Return [x, y] of the center of cell containing provided text 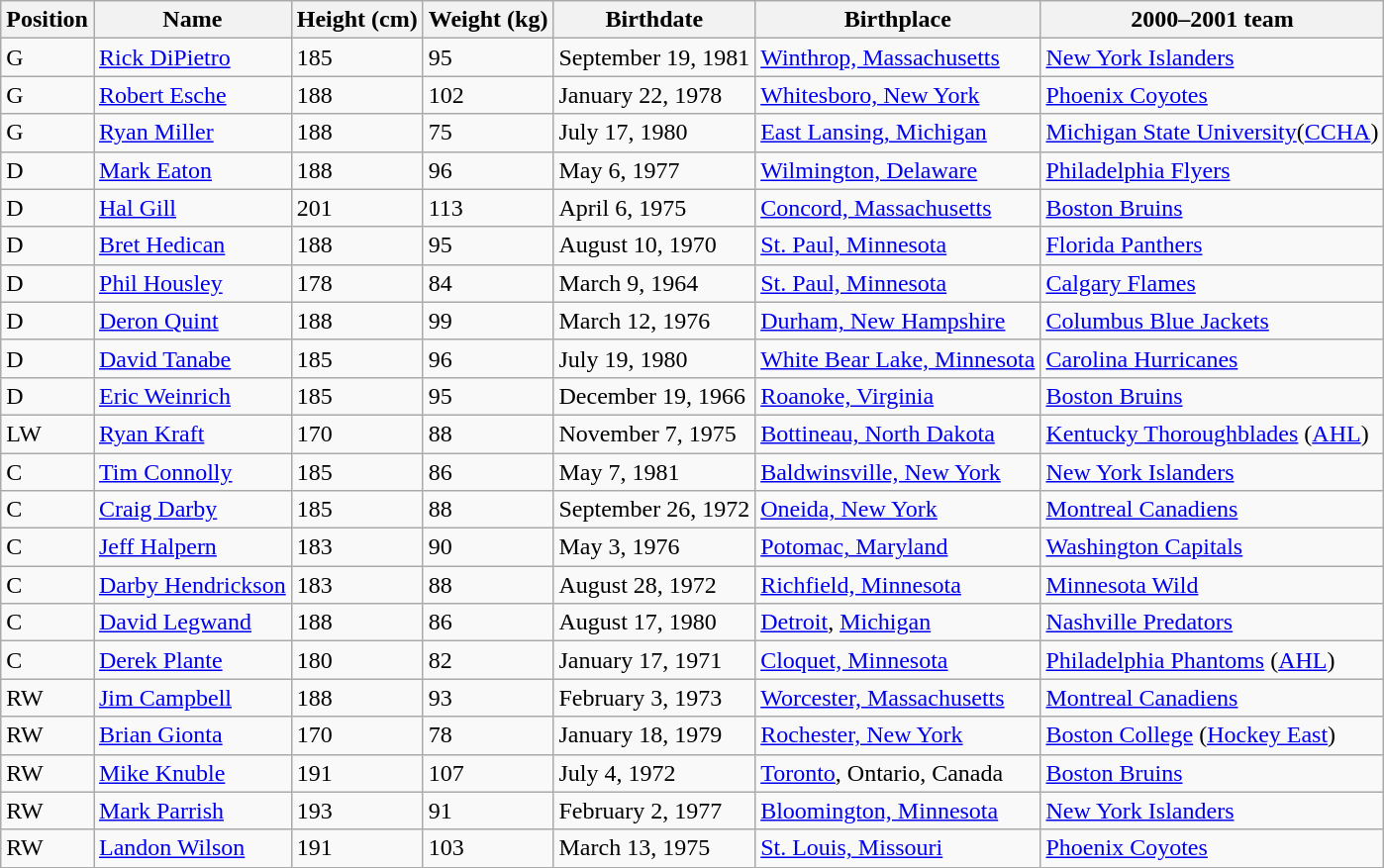
82 [488, 660]
March 13, 1975 [654, 848]
May 7, 1981 [654, 472]
Mark Eaton [192, 170]
January 22, 1978 [654, 95]
Ryan Miller [192, 133]
102 [488, 95]
Deron Quint [192, 321]
Bloomington, Minnesota [898, 811]
201 [356, 208]
Detroit, Michigan [898, 623]
178 [356, 283]
Eric Weinrich [192, 396]
90 [488, 547]
Rochester, New York [898, 735]
Roanoke, Virginia [898, 396]
193 [356, 811]
Baldwinsville, New York [898, 472]
Jim Campbell [192, 698]
May 3, 1976 [654, 547]
Wilmington, Delaware [898, 170]
Winthrop, Massachusetts [898, 57]
Name [192, 20]
Philadelphia Phantoms (AHL) [1212, 660]
September 19, 1981 [654, 57]
93 [488, 698]
107 [488, 773]
Whitesboro, New York [898, 95]
February 2, 1977 [654, 811]
Mark Parrish [192, 811]
Richfield, Minnesota [898, 585]
Washington Capitals [1212, 547]
Robert Esche [192, 95]
180 [356, 660]
Toronto, Ontario, Canada [898, 773]
St. Louis, Missouri [898, 848]
Florida Panthers [1212, 245]
Bottineau, North Dakota [898, 434]
April 6, 1975 [654, 208]
July 19, 1980 [654, 358]
Worcester, Massachusetts [898, 698]
113 [488, 208]
Phil Housley [192, 283]
January 17, 1971 [654, 660]
Cloquet, Minnesota [898, 660]
January 18, 1979 [654, 735]
Rick DiPietro [192, 57]
103 [488, 848]
Birthplace [898, 20]
84 [488, 283]
Bret Hedican [192, 245]
Landon Wilson [192, 848]
September 26, 1972 [654, 510]
Calgary Flames [1212, 283]
Position [48, 20]
July 4, 1972 [654, 773]
August 10, 1970 [654, 245]
Tim Connolly [192, 472]
2000–2001 team [1212, 20]
Brian Gionta [192, 735]
Carolina Hurricanes [1212, 358]
Hal Gill [192, 208]
David Legwand [192, 623]
75 [488, 133]
February 3, 1973 [654, 698]
Philadelphia Flyers [1212, 170]
November 7, 1975 [654, 434]
Kentucky Thoroughblades (AHL) [1212, 434]
August 28, 1972 [654, 585]
Jeff Halpern [192, 547]
Concord, Massachusetts [898, 208]
Durham, New Hampshire [898, 321]
LW [48, 434]
Michigan State University(CCHA) [1212, 133]
Mike Knuble [192, 773]
Weight (kg) [488, 20]
Nashville Predators [1212, 623]
White Bear Lake, Minnesota [898, 358]
Oneida, New York [898, 510]
Potomac, Maryland [898, 547]
Derek Plante [192, 660]
July 17, 1980 [654, 133]
78 [488, 735]
Columbus Blue Jackets [1212, 321]
August 17, 1980 [654, 623]
December 19, 1966 [654, 396]
Birthdate [654, 20]
Height (cm) [356, 20]
March 9, 1964 [654, 283]
Ryan Kraft [192, 434]
David Tanabe [192, 358]
Darby Hendrickson [192, 585]
Minnesota Wild [1212, 585]
March 12, 1976 [654, 321]
Craig Darby [192, 510]
Boston College (Hockey East) [1212, 735]
May 6, 1977 [654, 170]
91 [488, 811]
99 [488, 321]
East Lansing, Michigan [898, 133]
